Identify which cell holds the provided text, then report its (X, Y) central coordinate. 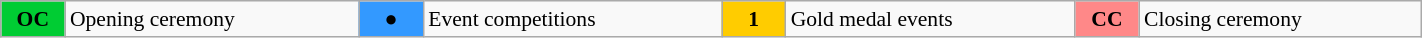
Gold medal events (930, 19)
CC (1107, 19)
● (391, 19)
OC (33, 19)
Event competitions (572, 19)
1 (754, 19)
Opening ceremony (212, 19)
Closing ceremony (1280, 19)
